Find where the given text appears and provide that cell's center as (x, y) coordinate. 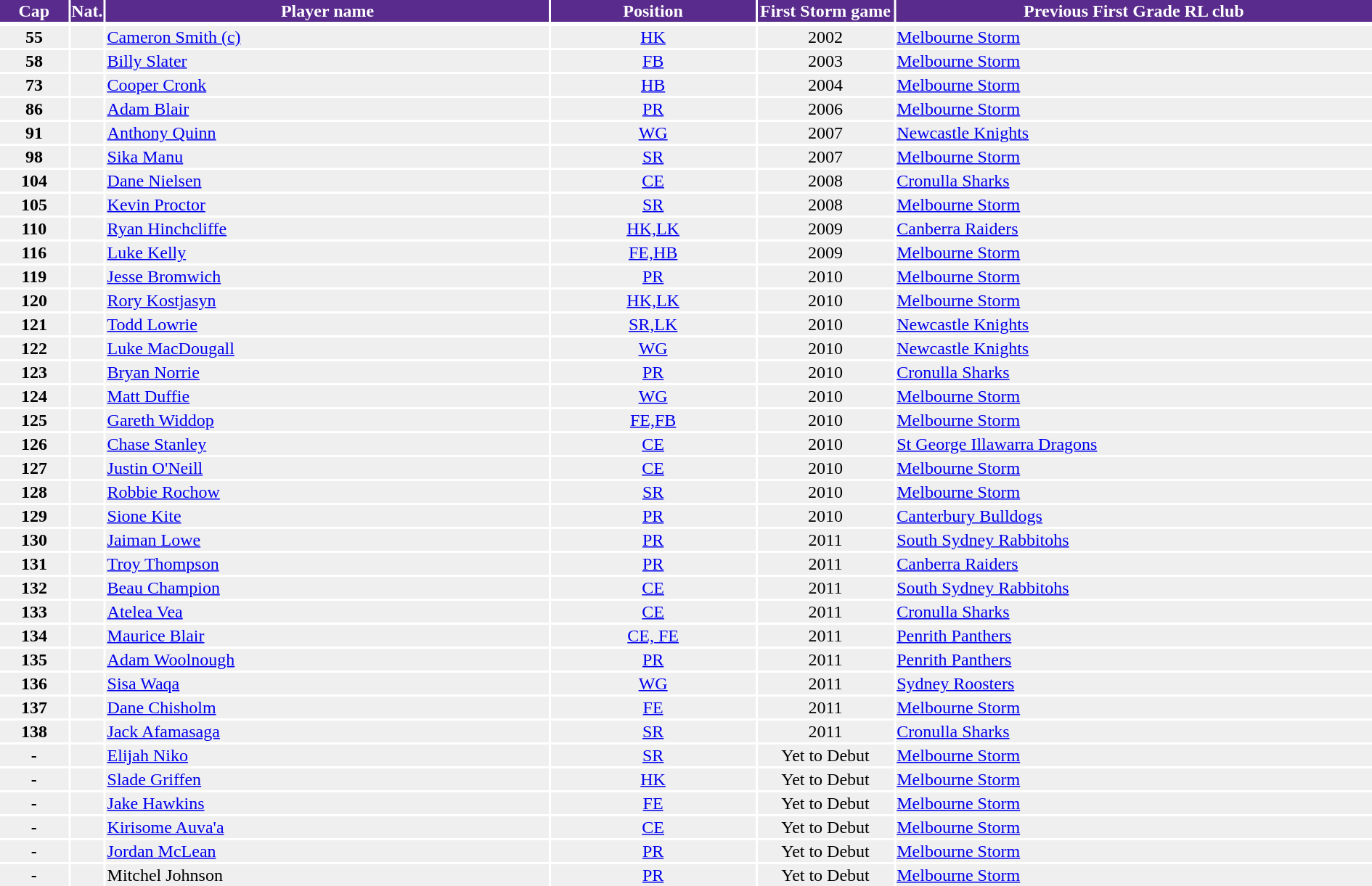
86 (34, 109)
130 (34, 540)
SR,LK (653, 324)
136 (34, 684)
Chase Stanley (327, 444)
104 (34, 181)
Jordan McLean (327, 851)
Sika Manu (327, 157)
116 (34, 253)
124 (34, 396)
Nat. (87, 11)
137 (34, 707)
131 (34, 564)
Jake Hawkins (327, 803)
Sydney Roosters (1134, 684)
Adam Blair (327, 109)
Elijah Niko (327, 755)
126 (34, 444)
Position (653, 11)
Atelea Vea (327, 612)
Ryan Hinchcliffe (327, 229)
Anthony Quinn (327, 133)
127 (34, 468)
2006 (825, 109)
Luke MacDougall (327, 348)
Sisa Waqa (327, 684)
55 (34, 37)
123 (34, 372)
Previous First Grade RL club (1134, 11)
Gareth Widdop (327, 420)
Dane Nielsen (327, 181)
Todd Lowrie (327, 324)
Jack Afamasaga (327, 731)
133 (34, 612)
Player name (327, 11)
122 (34, 348)
Jaiman Lowe (327, 540)
Kevin Proctor (327, 205)
129 (34, 516)
Justin O'Neill (327, 468)
138 (34, 731)
2003 (825, 61)
Bryan Norrie (327, 372)
135 (34, 660)
128 (34, 492)
58 (34, 61)
Billy Slater (327, 61)
Cap (34, 11)
91 (34, 133)
2004 (825, 85)
Jesse Bromwich (327, 276)
Cameron Smith (c) (327, 37)
Beau Champion (327, 588)
98 (34, 157)
Dane Chisholm (327, 707)
FB (653, 61)
Sione Kite (327, 516)
2002 (825, 37)
Cooper Cronk (327, 85)
134 (34, 636)
73 (34, 85)
Rory Kostjasyn (327, 300)
Canterbury Bulldogs (1134, 516)
Adam Woolnough (327, 660)
FE,HB (653, 253)
First Storm game (825, 11)
Mitchel Johnson (327, 875)
Luke Kelly (327, 253)
Robbie Rochow (327, 492)
119 (34, 276)
132 (34, 588)
St George Illawarra Dragons (1134, 444)
Slade Griffen (327, 779)
Troy Thompson (327, 564)
HB (653, 85)
121 (34, 324)
CE, FE (653, 636)
Kirisome Auva'a (327, 827)
Matt Duffie (327, 396)
120 (34, 300)
125 (34, 420)
FE,FB (653, 420)
105 (34, 205)
110 (34, 229)
Maurice Blair (327, 636)
